Detect which cell encompasses the target text, then output its (X, Y) center coordinate. 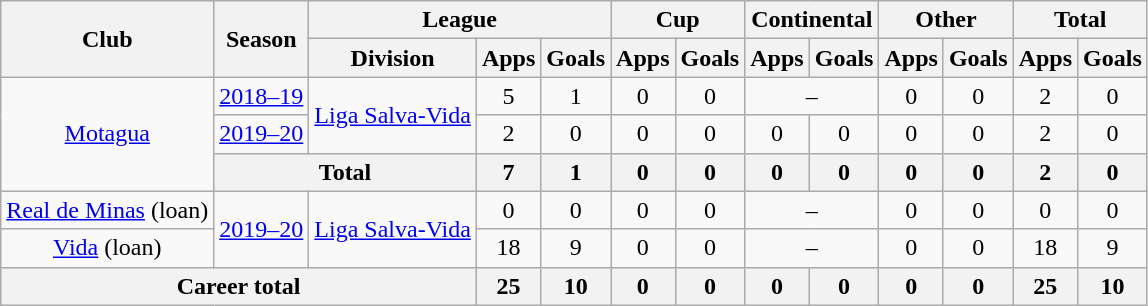
Other (946, 20)
7 (508, 172)
Cup (678, 20)
League (460, 20)
Motagua (108, 134)
Continental (812, 20)
Division (393, 58)
Real de Minas (loan) (108, 210)
Club (108, 39)
Season (262, 39)
Vida (loan) (108, 248)
2018–19 (262, 96)
5 (508, 96)
Career total (239, 286)
